Locate the cell with the specified text and output its (X, Y) center coordinate. 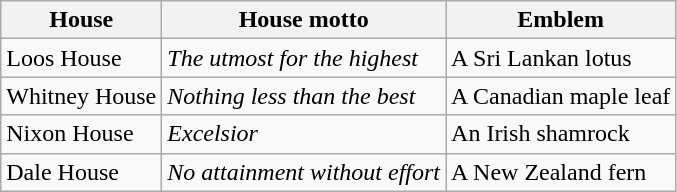
The utmost for the highest (304, 58)
A New Zealand fern (561, 172)
Dale House (82, 172)
No attainment without effort (304, 172)
House (82, 20)
A Sri Lankan lotus (561, 58)
Emblem (561, 20)
A Canadian maple leaf (561, 96)
Whitney House (82, 96)
An Irish shamrock (561, 134)
Nixon House (82, 134)
Loos House (82, 58)
Nothing less than the best (304, 96)
House motto (304, 20)
Excelsior (304, 134)
